Detect which cell encompasses the target text, then output its (X, Y) center coordinate. 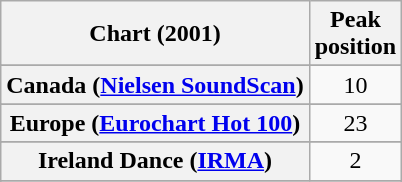
Canada (Nielsen SoundScan) (155, 85)
Ireland Dance (IRMA) (155, 161)
10 (355, 85)
Peakposition (355, 34)
2 (355, 161)
23 (355, 123)
Europe (Eurochart Hot 100) (155, 123)
Chart (2001) (155, 34)
